Scan for the cell matching the given text and deliver its [X, Y] coordinate at center. 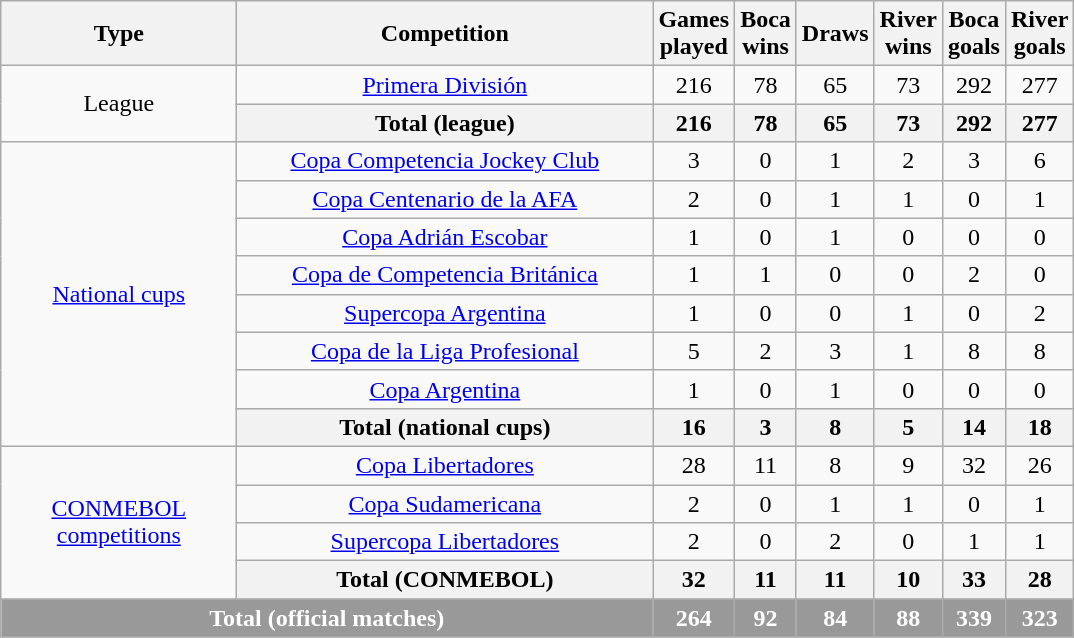
CONMEBOL competitions [119, 522]
Type [119, 34]
River goals [1039, 34]
84 [835, 618]
18 [1039, 427]
Primera División [445, 85]
14 [974, 427]
Total (official matches) [327, 618]
Copa de Competencia Británica [445, 275]
6 [1039, 161]
339 [974, 618]
16 [694, 427]
10 [908, 580]
323 [1039, 618]
Riverwins [908, 34]
Copa Centenario de la AFA [445, 199]
26 [1039, 465]
Supercopa Argentina [445, 313]
Draws [835, 34]
9 [908, 465]
Copa Argentina [445, 389]
264 [694, 618]
Total (league) [445, 123]
Supercopa Libertadores [445, 542]
Bocawins [766, 34]
Boca goals [974, 34]
Copa Competencia Jockey Club [445, 161]
Competition [445, 34]
88 [908, 618]
Total (CONMEBOL) [445, 580]
92 [766, 618]
Total (national cups) [445, 427]
Copa Libertadores [445, 465]
Copa Adrián Escobar [445, 237]
National cups [119, 294]
Copa de la Liga Profesional [445, 351]
33 [974, 580]
League [119, 104]
Copa Sudamericana [445, 503]
Games played [694, 34]
